Extract the [x, y] coordinate from the center of the cell holding the provided text.  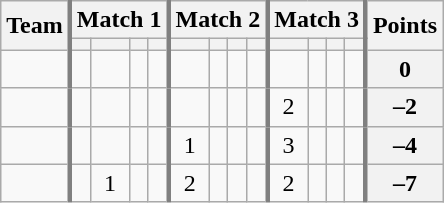
Team [36, 26]
Points [404, 26]
–4 [404, 145]
Match 2 [218, 20]
–2 [404, 107]
3 [288, 145]
–7 [404, 183]
Match 3 [316, 20]
0 [404, 69]
Match 1 [120, 20]
